Output the [x, y] coordinate of the center of the cell containing the given text.  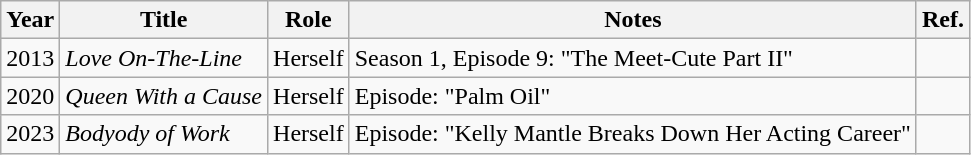
Year [30, 20]
Episode: "Kelly Mantle Breaks Down Her Acting Career" [632, 134]
Queen With a Cause [164, 96]
Season 1, Episode 9: "The Meet-Cute Part II" [632, 58]
Bodyody of Work [164, 134]
Episode: "Palm Oil" [632, 96]
Title [164, 20]
Notes [632, 20]
2020 [30, 96]
2023 [30, 134]
2013 [30, 58]
Role [309, 20]
Ref. [942, 20]
Love On-The-Line [164, 58]
